Determine the (x, y) coordinate at the center of the cell enclosing the given text.  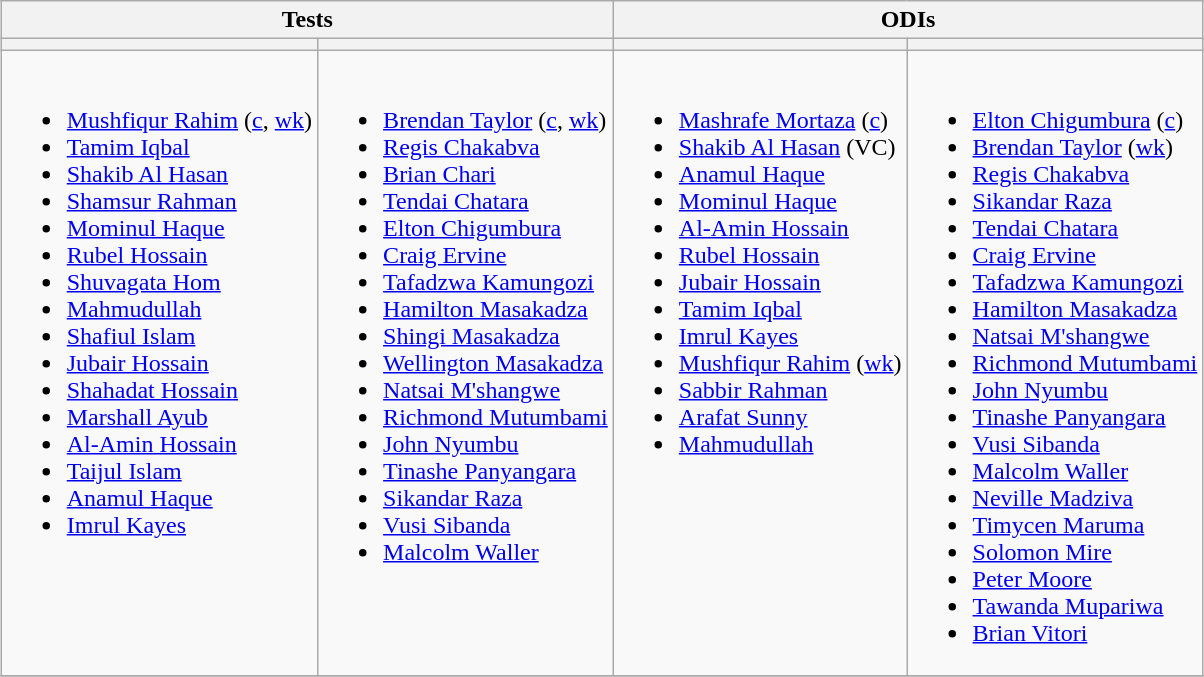
Tests (307, 20)
ODIs (908, 20)
